Output the [X, Y] coordinate of the center of the cell containing the given text.  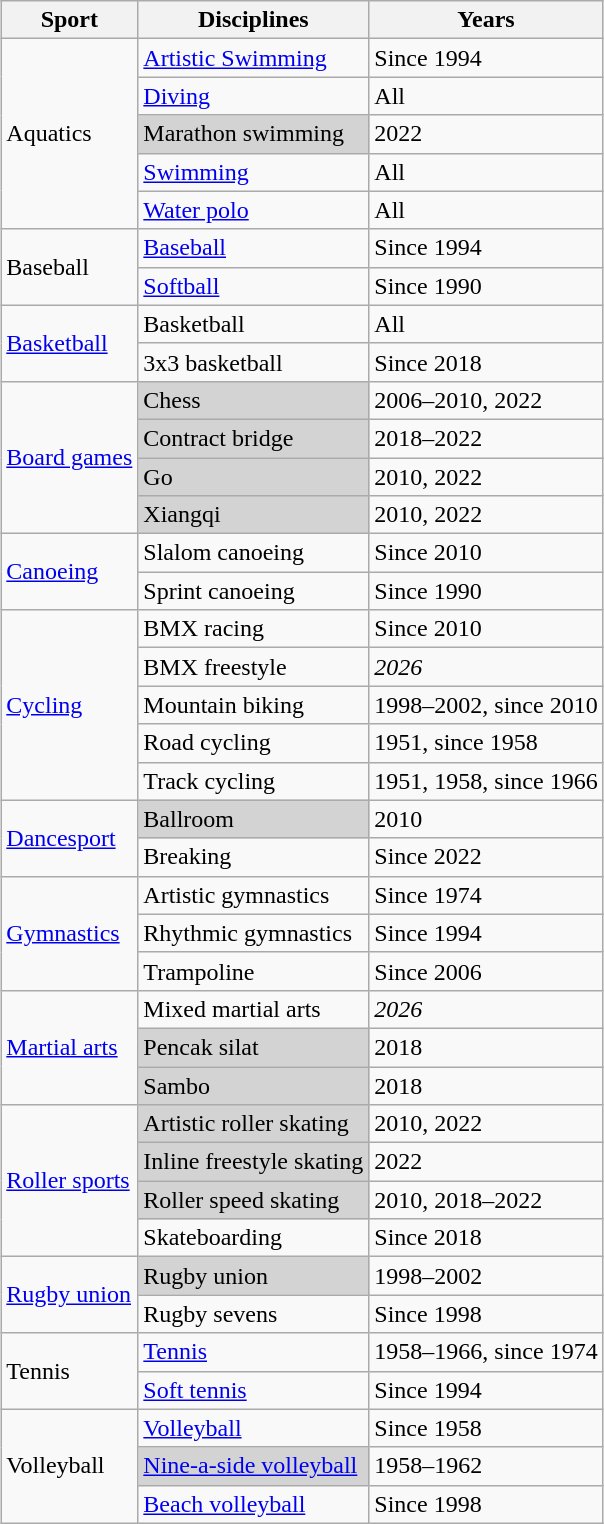
1958–1966, since 1974 [486, 1352]
Artistic gymnastics [254, 895]
2010 [486, 819]
Gymnastics [70, 933]
Marathon swimming [254, 134]
Contract bridge [254, 438]
Breaking [254, 857]
BMX freestyle [254, 667]
1951, since 1958 [486, 743]
1951, 1958, since 1966 [486, 781]
Xiangqi [254, 515]
1958–1962 [486, 1466]
Dancesport [70, 838]
Roller speed skating [254, 1200]
Softball [254, 286]
Aquatics [70, 134]
Rugby sevens [254, 1314]
Canoeing [70, 572]
Water polo [254, 210]
Sprint canoeing [254, 591]
1998–2002 [486, 1276]
Mixed martial arts [254, 1009]
Ballroom [254, 819]
Since 2022 [486, 857]
Chess [254, 400]
Artistic roller skating [254, 1124]
Mountain biking [254, 705]
BMX racing [254, 629]
1998–2002, since 2010 [486, 705]
Trampoline [254, 971]
Slalom canoeing [254, 553]
Artistic Swimming [254, 58]
Martial arts [70, 1047]
Since 1974 [486, 895]
Swimming [254, 172]
Sambo [254, 1085]
Nine-a-side volleyball [254, 1466]
Diving [254, 96]
Inline freestyle skating [254, 1162]
Sport [70, 20]
Since 2006 [486, 971]
Rhythmic gymnastics [254, 933]
Road cycling [254, 743]
Soft tennis [254, 1390]
Skateboarding [254, 1238]
2006–2010, 2022 [486, 400]
Pencak silat [254, 1047]
Years [486, 20]
Board games [70, 457]
Since 1958 [486, 1428]
Disciplines [254, 20]
Cycling [70, 705]
Roller sports [70, 1181]
Beach volleyball [254, 1504]
Track cycling [254, 781]
3x3 basketball [254, 362]
2018–2022 [486, 438]
Go [254, 477]
2010, 2018–2022 [486, 1200]
